Return the [X, Y] coordinate for the center point of the cell that contains the specified text.  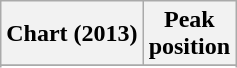
Chart (2013) [72, 34]
Peak position [189, 34]
